Return the [X, Y] coordinate for the center point of the cell that contains the specified text.  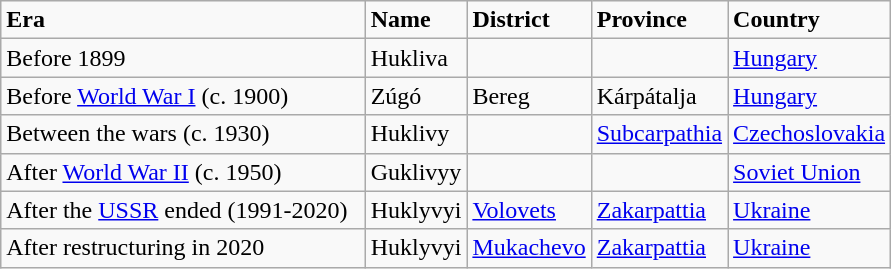
Province [659, 20]
Bereg [529, 96]
Era [183, 20]
District [529, 20]
Country [810, 20]
Guklivyy [416, 172]
After restructuring in 2020 [183, 248]
After World War II (c. 1950) [183, 172]
Mukachevo [529, 248]
Kárpátalja [659, 96]
Name [416, 20]
Czechoslovakia [810, 134]
After the USSR ended (1991-2020) [183, 210]
Soviet Union [810, 172]
Subcarpathia [659, 134]
Before 1899 [183, 58]
Hukliva [416, 58]
Zúgó [416, 96]
Between the wars (c. 1930) [183, 134]
Huklivy [416, 134]
Before World War I (c. 1900) [183, 96]
Volovets [529, 210]
